Capture the cell that displays the provided text and extract its (X, Y) central coordinate. 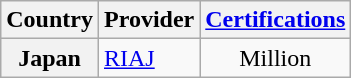
RIAJ (148, 58)
Country (50, 20)
Japan (50, 58)
Certifications (276, 20)
Provider (148, 20)
Million (276, 58)
